Find where the given text appears and provide that cell's center as [X, Y] coordinate. 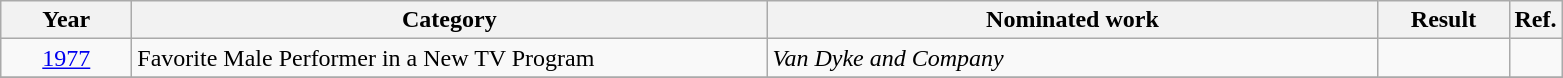
Result [1444, 20]
1977 [66, 58]
Favorite Male Performer in a New TV Program [450, 58]
Nominated work [1072, 20]
Ref. [1536, 20]
Year [66, 20]
Category [450, 20]
Van Dyke and Company [1072, 58]
